Detect which cell encompasses the target text, then output its [x, y] center coordinate. 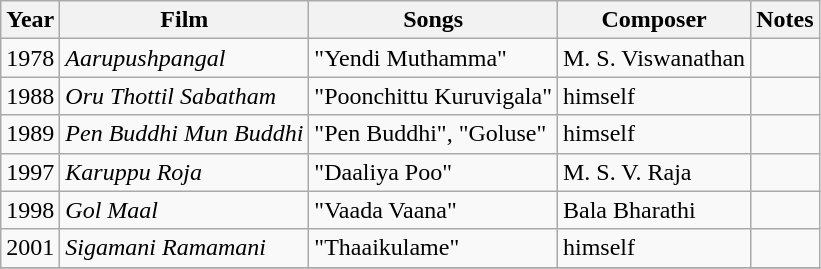
Oru Thottil Sabatham [184, 96]
Sigamani Ramamani [184, 248]
1978 [30, 58]
Notes [785, 20]
1997 [30, 172]
M. S. Viswanathan [654, 58]
"Vaada Vaana" [434, 210]
"Thaaikulame" [434, 248]
Year [30, 20]
Bala Bharathi [654, 210]
"Pen Buddhi", "Goluse" [434, 134]
"Daaliya Poo" [434, 172]
1998 [30, 210]
"Yendi Muthamma" [434, 58]
Composer [654, 20]
2001 [30, 248]
"Poonchittu Kuruvigala" [434, 96]
Aarupushpangal [184, 58]
M. S. V. Raja [654, 172]
Film [184, 20]
1989 [30, 134]
Pen Buddhi Mun Buddhi [184, 134]
1988 [30, 96]
Karuppu Roja [184, 172]
Gol Maal [184, 210]
Songs [434, 20]
